Locate the cell with the specified text and output its (X, Y) center coordinate. 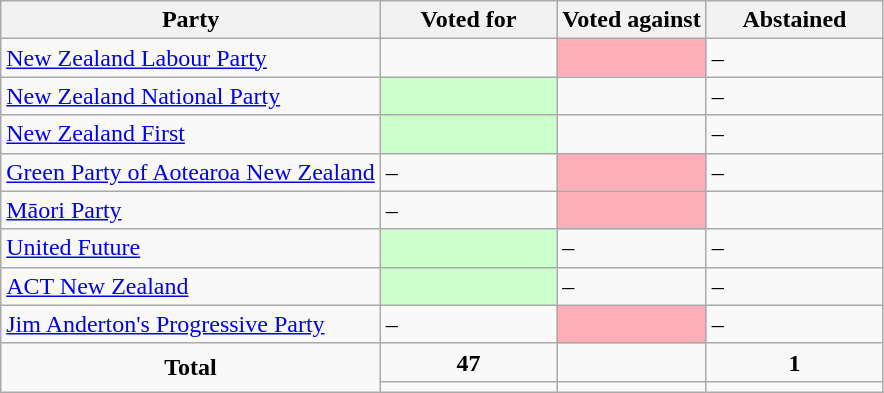
Voted against (632, 20)
Māori Party (191, 210)
Voted for (468, 20)
Party (191, 20)
ACT New Zealand (191, 286)
Jim Anderton's Progressive Party (191, 324)
United Future (191, 248)
New Zealand First (191, 134)
New Zealand Labour Party (191, 58)
1 (794, 362)
Total (191, 368)
Green Party of Aotearoa New Zealand (191, 172)
New Zealand National Party (191, 96)
Abstained (794, 20)
47 (468, 362)
